Scan for the cell matching the given text and deliver its (x, y) coordinate at center. 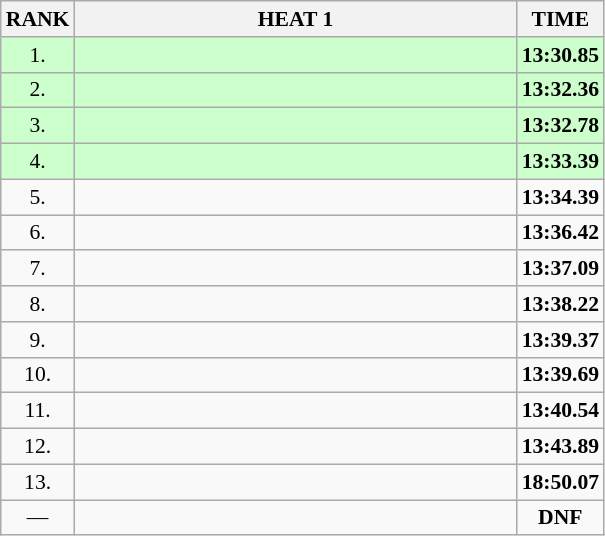
— (38, 518)
3. (38, 126)
13:32.36 (560, 90)
13:39.69 (560, 375)
9. (38, 340)
13:36.42 (560, 233)
13:30.85 (560, 55)
2. (38, 90)
4. (38, 162)
1. (38, 55)
RANK (38, 19)
TIME (560, 19)
13:34.39 (560, 197)
13:32.78 (560, 126)
6. (38, 233)
HEAT 1 (295, 19)
13:37.09 (560, 269)
5. (38, 197)
8. (38, 304)
13:33.39 (560, 162)
DNF (560, 518)
13:43.89 (560, 447)
13:39.37 (560, 340)
11. (38, 411)
10. (38, 375)
12. (38, 447)
13:38.22 (560, 304)
13:40.54 (560, 411)
18:50.07 (560, 482)
13. (38, 482)
7. (38, 269)
